Return the [X, Y] coordinate for the center point of the cell that contains the specified text.  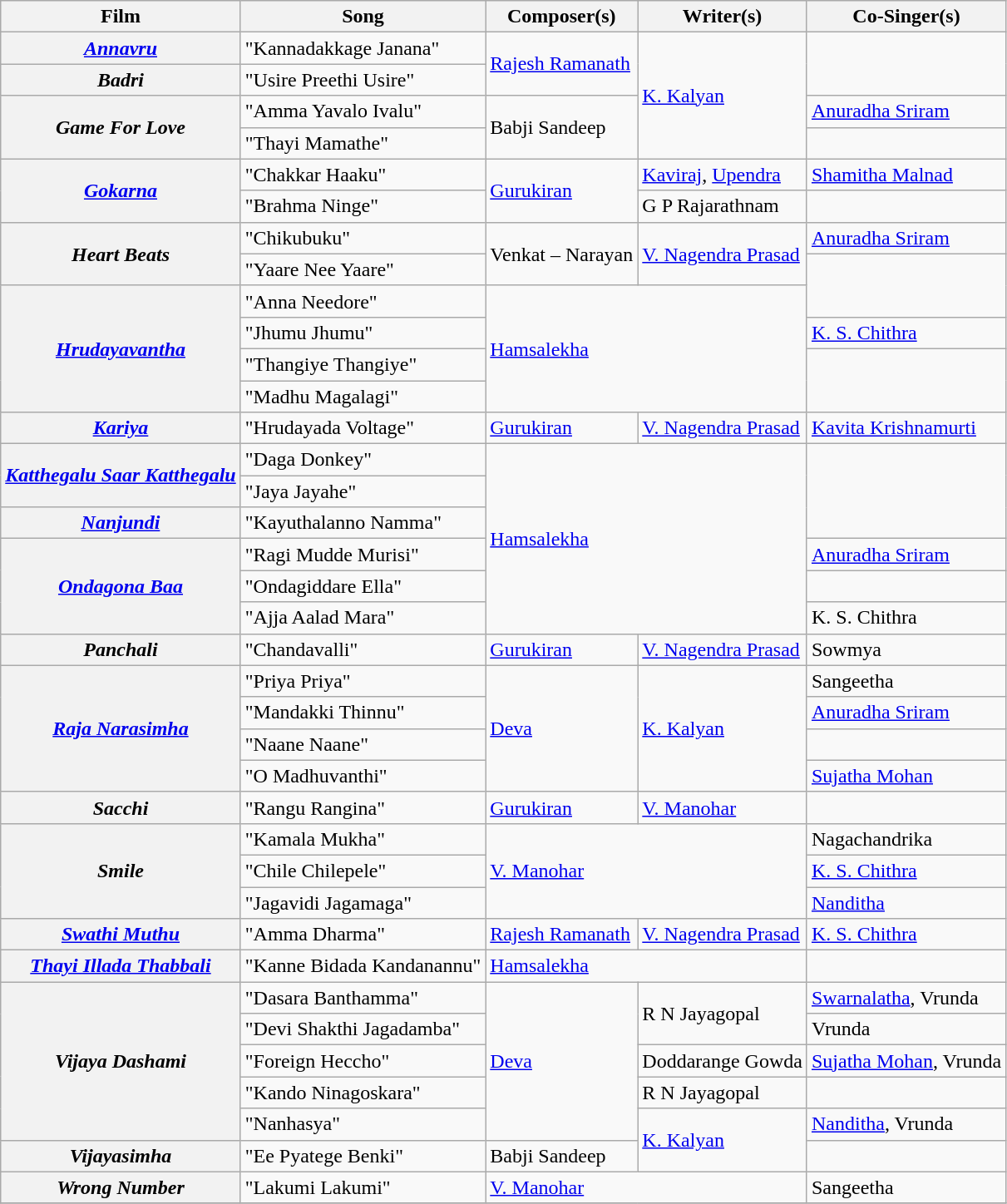
"Rangu Rangina" [363, 807]
"Priya Priya" [363, 681]
"Nanhasya" [363, 1124]
"Kamala Mukha" [363, 839]
"Madhu Magalagi" [363, 397]
"Kando Ninagoskara" [363, 1093]
Thayi Illada Thabbali [121, 966]
"Chandavalli" [363, 649]
Katthegalu Saar Katthegalu [121, 476]
Venkat – Narayan [562, 254]
Panchali [121, 649]
"Jhumu Jhumu" [363, 333]
Co-Singer(s) [906, 17]
"Dasara Banthamma" [363, 998]
"Chikubuku" [363, 238]
Vrunda [906, 1029]
"Lakumi Lakumi" [363, 1187]
Swarnalatha, Vrunda [906, 998]
"Yaare Nee Yaare" [363, 269]
Game For Love [121, 127]
Kavita Krishnamurti [906, 428]
Smile [121, 871]
"Brahma Ninge" [363, 206]
"Foreign Heccho" [363, 1061]
Doddarange Gowda [723, 1061]
Sujatha Mohan, Vrunda [906, 1061]
"Ragi Mudde Murisi" [363, 555]
Film [121, 17]
Wrong Number [121, 1187]
"Thangiye Thangiye" [363, 364]
"Devi Shakthi Jagadamba" [363, 1029]
"Ondagiddare Ella" [363, 586]
Swathi Muthu [121, 935]
"Ee Pyatege Benki" [363, 1156]
Writer(s) [723, 17]
"Kanne Bidada Kandanannu" [363, 966]
Vijayasimha [121, 1156]
Nagachandrika [906, 839]
"Ajja Aalad Mara" [363, 618]
"Usire Preethi Usire" [363, 80]
Raja Narasimha [121, 728]
Nanditha [906, 902]
"Chile Chilepele" [363, 871]
Nanditha, Vrunda [906, 1124]
"Chakkar Haaku" [363, 175]
Hrudayavantha [121, 348]
Annavru [121, 48]
Kaviraj, Upendra [723, 175]
Sacchi [121, 807]
"Kayuthalanno Namma" [363, 523]
"Anna Needore" [363, 301]
Vijaya Dashami [121, 1061]
Kariya [121, 428]
"Mandakki Thinnu" [363, 713]
"Amma Dharma" [363, 935]
Composer(s) [562, 17]
"Amma Yavalo Ivalu" [363, 111]
Badri [121, 80]
Sujatha Mohan [906, 776]
"Hrudayada Voltage" [363, 428]
"Jagavidi Jagamaga" [363, 902]
"O Madhuvanthi" [363, 776]
Nanjundi [121, 523]
Song [363, 17]
Sowmya [906, 649]
"Naane Naane" [363, 744]
G P Rajarathnam [723, 206]
"Thayi Mamathe" [363, 143]
Shamitha Malnad [906, 175]
"Kannadakkage Janana" [363, 48]
"Jaya Jayahe" [363, 491]
"Daga Donkey" [363, 460]
Heart Beats [121, 254]
Gokarna [121, 190]
Ondagona Baa [121, 586]
